Detect which cell encompasses the target text, then output its (X, Y) center coordinate. 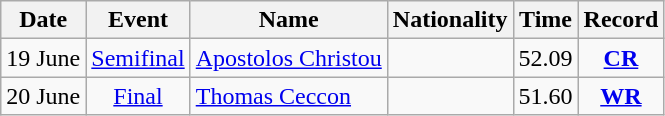
52.09 (546, 58)
20 June (44, 96)
Apostolos Christou (288, 58)
Record (621, 20)
Name (288, 20)
Time (546, 20)
CR (621, 58)
Final (138, 96)
Semifinal (138, 58)
Nationality (450, 20)
Date (44, 20)
19 June (44, 58)
51.60 (546, 96)
Event (138, 20)
Thomas Ceccon (288, 96)
WR (621, 96)
